Search for the cell housing the specified text and yield its [X, Y] center coordinate. 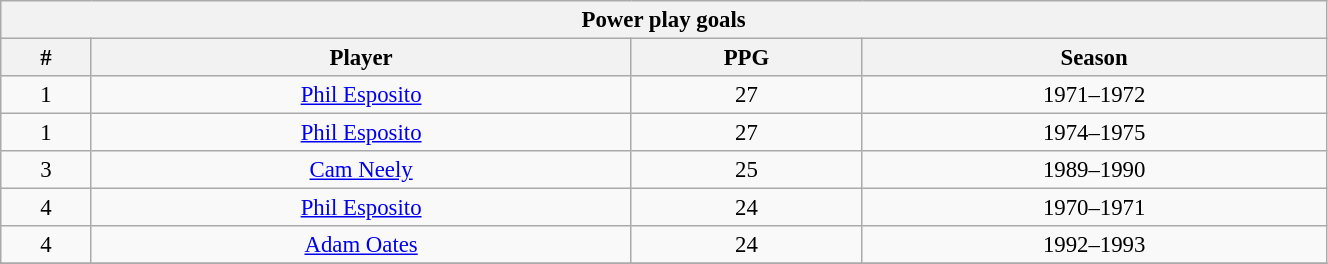
# [46, 58]
Cam Neely [361, 170]
Player [361, 58]
Power play goals [664, 20]
3 [46, 170]
25 [746, 170]
1989–1990 [1094, 170]
1970–1971 [1094, 208]
Season [1094, 58]
PPG [746, 58]
1974–1975 [1094, 133]
1971–1972 [1094, 95]
Adam Oates [361, 245]
1992–1993 [1094, 245]
